Identify which cell holds the provided text, then report its [X, Y] central coordinate. 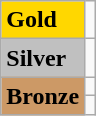
Bronze [43, 96]
Silver [43, 58]
Gold [43, 20]
